Locate the cell with the specified text and output its (X, Y) center coordinate. 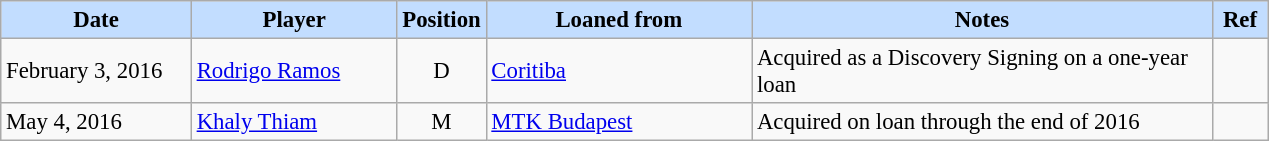
Rodrigo Ramos (294, 72)
Coritiba (619, 72)
Date (96, 20)
Khaly Thiam (294, 122)
Position (442, 20)
Notes (982, 20)
Ref (1240, 20)
Player (294, 20)
Loaned from (619, 20)
February 3, 2016 (96, 72)
May 4, 2016 (96, 122)
M (442, 122)
Acquired as a Discovery Signing on a one-year loan (982, 72)
MTK Budapest (619, 122)
Acquired on loan through the end of 2016 (982, 122)
D (442, 72)
